Return the (x, y) coordinate for the center point of the cell that contains the specified text.  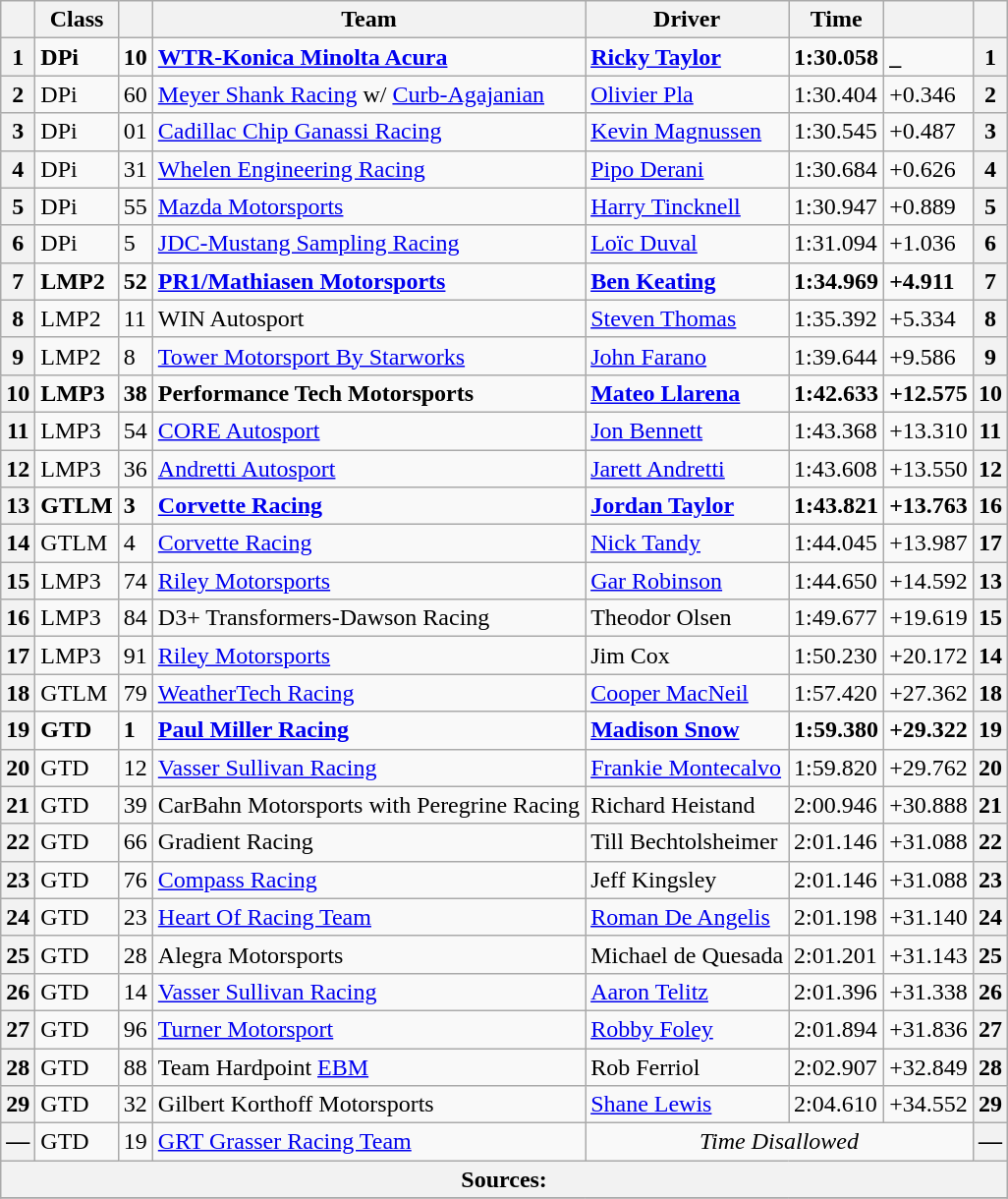
Robby Foley (688, 1029)
79 (136, 693)
2:04.610 (837, 1105)
Steven Thomas (688, 318)
Cooper MacNeil (688, 693)
84 (136, 618)
52 (136, 281)
2:01.894 (837, 1029)
Ben Keating (688, 281)
Time (837, 20)
Roman De Angelis (688, 917)
1:57.420 (837, 693)
Madison Snow (688, 730)
+13.987 (929, 543)
D3+ Transformers-Dawson Racing (368, 618)
55 (136, 206)
+13.550 (929, 469)
91 (136, 656)
1:49.677 (837, 618)
Michael de Quesada (688, 954)
Jarett Andretti (688, 469)
+31.140 (929, 917)
1:43.821 (837, 506)
Andretti Autosport (368, 469)
2:00.946 (837, 805)
+27.362 (929, 693)
Kevin Magnussen (688, 132)
Turner Motorsport (368, 1029)
1:34.969 (837, 281)
32 (136, 1105)
Driver (688, 20)
Team Hardpoint EBM (368, 1066)
Frankie Montecalvo (688, 768)
1:59.380 (837, 730)
+31.836 (929, 1029)
1:30.058 (837, 57)
Gilbert Korthoff Motorsports (368, 1105)
38 (136, 393)
JDC-Mustang Sampling Racing (368, 244)
+29.762 (929, 768)
2:01.396 (837, 992)
Shane Lewis (688, 1105)
Nick Tandy (688, 543)
Heart Of Racing Team (368, 917)
1:42.633 (837, 393)
Performance Tech Motorsports (368, 393)
1:31.094 (837, 244)
1:44.650 (837, 581)
1:30.684 (837, 169)
+30.888 (929, 805)
Harry Tincknell (688, 206)
60 (136, 94)
+12.575 (929, 393)
Sources: (505, 1179)
1:30.545 (837, 132)
Olivier Pla (688, 94)
Gar Robinson (688, 581)
WIN Autosport (368, 318)
+31.143 (929, 954)
54 (136, 430)
+4.911 (929, 281)
+0.487 (929, 132)
CarBahn Motorsports with Peregrine Racing (368, 805)
1:43.608 (837, 469)
+0.626 (929, 169)
+32.849 (929, 1066)
1:39.644 (837, 356)
1:43.368 (837, 430)
Jim Cox (688, 656)
Time Disallowed (780, 1142)
+1.036 (929, 244)
2:02.907 (837, 1066)
36 (136, 469)
39 (136, 805)
76 (136, 880)
PR1/Mathiasen Motorsports (368, 281)
+13.310 (929, 430)
+9.586 (929, 356)
1:35.392 (837, 318)
Class (77, 20)
2:01.198 (837, 917)
66 (136, 842)
Paul Miller Racing (368, 730)
Rob Ferriol (688, 1066)
Compass Racing (368, 880)
Whelen Engineering Racing (368, 169)
Till Bechtolsheimer (688, 842)
+34.552 (929, 1105)
Tower Motorsport By Starworks (368, 356)
Jeff Kingsley (688, 880)
+19.619 (929, 618)
Loïc Duval (688, 244)
Jon Bennett (688, 430)
Pipo Derani (688, 169)
Cadillac Chip Ganassi Racing (368, 132)
Meyer Shank Racing w/ Curb-Agajanian (368, 94)
74 (136, 581)
Jordan Taylor (688, 506)
31 (136, 169)
Alegra Motorsports (368, 954)
+13.763 (929, 506)
Mazda Motorsports (368, 206)
2:01.201 (837, 954)
1:44.045 (837, 543)
John Farano (688, 356)
Team (368, 20)
1:59.820 (837, 768)
+5.334 (929, 318)
WeatherTech Racing (368, 693)
1:30.947 (837, 206)
+31.338 (929, 992)
Theodor Olsen (688, 618)
Gradient Racing (368, 842)
+29.322 (929, 730)
1:30.404 (837, 94)
Aaron Telitz (688, 992)
1:50.230 (837, 656)
+14.592 (929, 581)
GRT Grasser Racing Team (368, 1142)
Mateo Llarena (688, 393)
96 (136, 1029)
Ricky Taylor (688, 57)
+0.346 (929, 94)
01 (136, 132)
Richard Heistand (688, 805)
_ (929, 57)
88 (136, 1066)
WTR-Konica Minolta Acura (368, 57)
CORE Autosport (368, 430)
+20.172 (929, 656)
+0.889 (929, 206)
